Provide the (X, Y) coordinate of the cell's center where the given text is located.  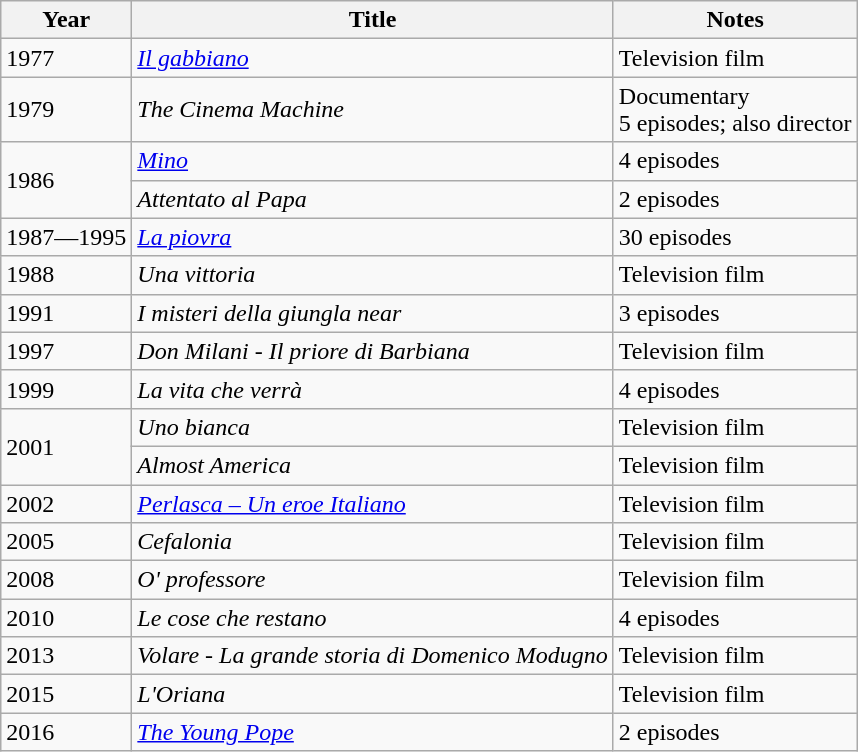
I misteri della giungla near (372, 313)
Documentary5 episodes; also director (735, 110)
Mino (372, 161)
1988 (66, 275)
Year (66, 20)
3 episodes (735, 313)
Cefalonia (372, 542)
Una vittoria (372, 275)
Perlasca – Un eroe Italiano (372, 503)
2002 (66, 503)
2013 (66, 656)
1991 (66, 313)
La piovra (372, 237)
L'Oriana (372, 694)
Title (372, 20)
2015 (66, 694)
O' professore (372, 580)
1997 (66, 351)
Notes (735, 20)
1979 (66, 110)
1987—1995 (66, 237)
30 episodes (735, 237)
Don Milani - Il priore di Barbiana (372, 351)
Attentato al Papa (372, 199)
2008 (66, 580)
Il gabbiano (372, 58)
1977 (66, 58)
Uno bianca (372, 427)
2001 (66, 446)
Le cose che restano (372, 618)
2010 (66, 618)
1999 (66, 389)
La vita che verrà (372, 389)
1986 (66, 180)
Almost America (372, 465)
2016 (66, 732)
The Young Pope (372, 732)
The Cinema Machine (372, 110)
Volare - La grande storia di Domenico Modugno (372, 656)
2005 (66, 542)
